Capture the cell that displays the provided text and extract its (x, y) central coordinate. 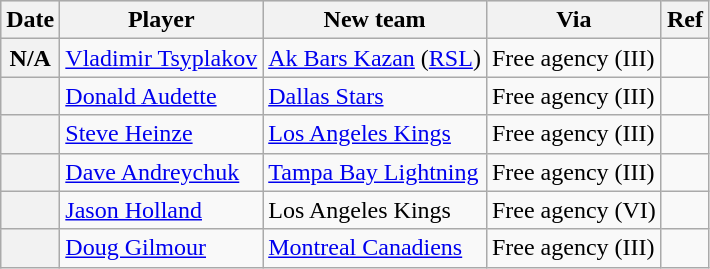
Free agency (VI) (574, 210)
Dave Andreychuk (162, 172)
New team (375, 20)
Date (30, 20)
Ak Bars Kazan (RSL) (375, 58)
Montreal Canadiens (375, 248)
Tampa Bay Lightning (375, 172)
Via (574, 20)
Vladimir Tsyplakov (162, 58)
Doug Gilmour (162, 248)
Dallas Stars (375, 96)
Ref (684, 20)
Steve Heinze (162, 134)
Player (162, 20)
N/A (30, 58)
Donald Audette (162, 96)
Jason Holland (162, 210)
